Determine the (x, y) coordinate at the center of the cell enclosing the given text.  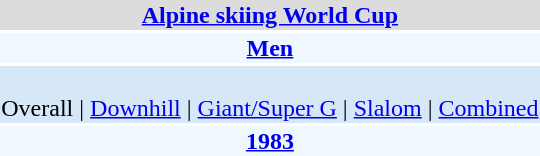
Men (270, 48)
Overall | Downhill | Giant/Super G | Slalom | Combined (270, 94)
1983 (270, 141)
Alpine skiing World Cup (270, 15)
